Return the [x, y] coordinate for the center point of the cell that contains the specified text.  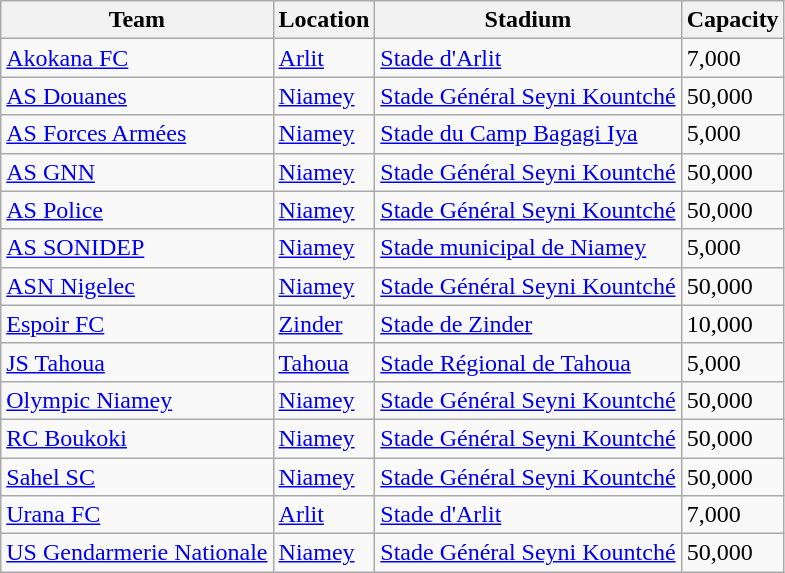
Espoir FC [137, 324]
Olympic Niamey [137, 400]
10,000 [732, 324]
Stade du Camp Bagagi Iya [528, 134]
US Gendarmerie Nationale [137, 553]
Zinder [324, 324]
AS GNN [137, 172]
Sahel SC [137, 477]
Stade de Zinder [528, 324]
Stade municipal de Niamey [528, 248]
RC Boukoki [137, 438]
AS Forces Armées [137, 134]
Stadium [528, 20]
Capacity [732, 20]
Stade Régional de Tahoua [528, 362]
Tahoua [324, 362]
AS Police [137, 210]
AS Douanes [137, 96]
AS SONIDEP [137, 248]
Location [324, 20]
Akokana FC [137, 58]
ASN Nigelec [137, 286]
JS Tahoua [137, 362]
Urana FC [137, 515]
Team [137, 20]
